Scan for the cell matching the given text and deliver its [X, Y] coordinate at center. 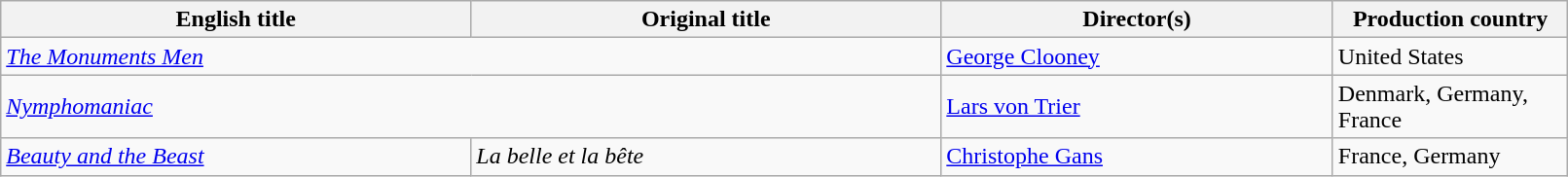
George Clooney [1137, 56]
Production country [1450, 19]
Christophe Gans [1137, 157]
English title [236, 19]
Original title [707, 19]
Lars von Trier [1137, 107]
Director(s) [1137, 19]
France, Germany [1450, 157]
The Monuments Men [471, 56]
Denmark, Germany, France [1450, 107]
Nymphomaniac [471, 107]
United States [1450, 56]
Beauty and the Beast [236, 157]
La belle et la bête [707, 157]
